Capture the cell that displays the provided text and extract its (X, Y) central coordinate. 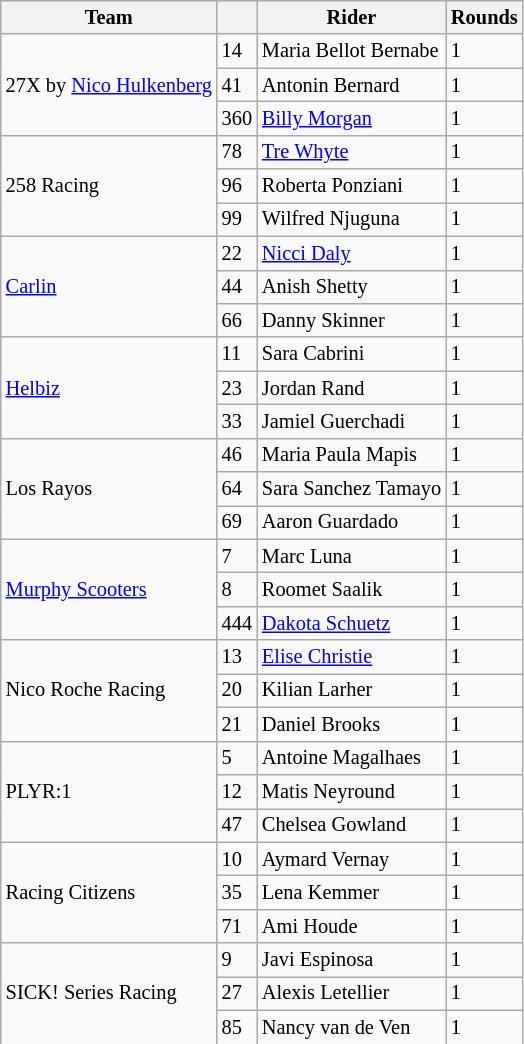
Maria Paula Mapis (352, 455)
69 (237, 522)
PLYR:1 (109, 792)
Maria Bellot Bernabe (352, 51)
66 (237, 320)
Wilfred Njuguna (352, 219)
444 (237, 623)
Marc Luna (352, 556)
Kilian Larher (352, 690)
Ami Houde (352, 926)
27X by Nico Hulkenberg (109, 84)
8 (237, 589)
Billy Morgan (352, 118)
10 (237, 859)
Chelsea Gowland (352, 825)
Aymard Vernay (352, 859)
Javi Espinosa (352, 960)
Nancy van de Ven (352, 1027)
Daniel Brooks (352, 724)
9 (237, 960)
Carlin (109, 286)
78 (237, 152)
258 Racing (109, 186)
12 (237, 791)
Jamiel Guerchadi (352, 421)
Anish Shetty (352, 287)
SICK! Series Racing (109, 994)
Elise Christie (352, 657)
Rounds (484, 17)
21 (237, 724)
Roomet Saalik (352, 589)
11 (237, 354)
5 (237, 758)
85 (237, 1027)
Alexis Letellier (352, 993)
Dakota Schuetz (352, 623)
Antoine Magalhaes (352, 758)
360 (237, 118)
Nicci Daly (352, 253)
Sara Sanchez Tamayo (352, 489)
47 (237, 825)
14 (237, 51)
71 (237, 926)
Tre Whyte (352, 152)
22 (237, 253)
35 (237, 892)
Aaron Guardado (352, 522)
Helbiz (109, 388)
44 (237, 287)
20 (237, 690)
Rider (352, 17)
Danny Skinner (352, 320)
Sara Cabrini (352, 354)
Lena Kemmer (352, 892)
Antonin Bernard (352, 85)
33 (237, 421)
41 (237, 85)
27 (237, 993)
Roberta Ponziani (352, 186)
7 (237, 556)
99 (237, 219)
64 (237, 489)
Team (109, 17)
Jordan Rand (352, 388)
Murphy Scooters (109, 590)
46 (237, 455)
23 (237, 388)
Racing Citizens (109, 892)
Los Rayos (109, 488)
Nico Roche Racing (109, 690)
Matis Neyround (352, 791)
96 (237, 186)
13 (237, 657)
